Determine the (X, Y) coordinate at the center of the cell enclosing the given text.  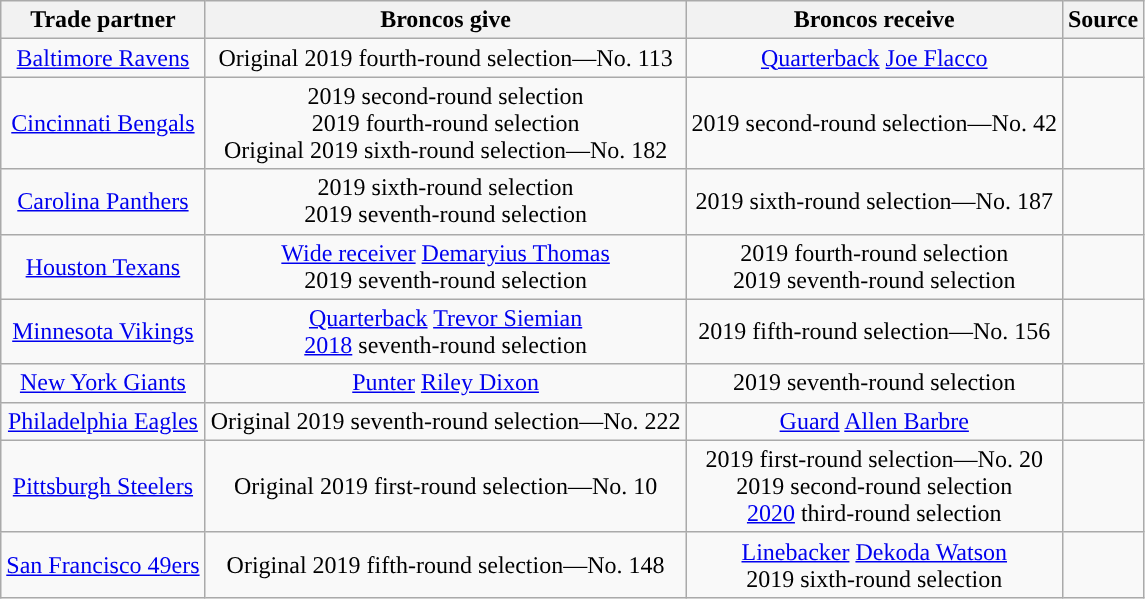
Broncos give (446, 20)
2019 first-round selection—No. 202019 second-round selection 2020 third-round selection (874, 486)
2019 second-round selection 2019 fourth-round selection Original 2019 sixth-round selection—No. 182 (446, 123)
Wide receiver Demaryius Thomas2019 seventh-round selection (446, 266)
Baltimore Ravens (103, 58)
Cincinnati Bengals (103, 123)
2019 fourth-round selection 2019 seventh-round selection (874, 266)
2019 seventh-round selection (874, 383)
Original 2019 first-round selection—No. 10 (446, 486)
2019 second-round selection—No. 42 (874, 123)
Original 2019 fourth-round selection—No. 113 (446, 58)
Trade partner (103, 20)
Pittsburgh Steelers (103, 486)
Punter Riley Dixon (446, 383)
2019 sixth-round selection 2019 seventh-round selection (446, 202)
Linebacker Dekoda Watson2019 sixth-round selection (874, 564)
2019 sixth-round selection—No. 187 (874, 202)
Guard Allen Barbre (874, 421)
Broncos receive (874, 20)
Original 2019 seventh-round selection—No. 222 (446, 421)
Quarterback Joe Flacco (874, 58)
Minnesota Vikings (103, 332)
2019 fifth-round selection—No. 156 (874, 332)
Source (1102, 20)
Quarterback Trevor Siemian2018 seventh-round selection (446, 332)
Houston Texans (103, 266)
New York Giants (103, 383)
Philadelphia Eagles (103, 421)
Carolina Panthers (103, 202)
San Francisco 49ers (103, 564)
Original 2019 fifth-round selection—No. 148 (446, 564)
